Capture the cell that displays the provided text and extract its (X, Y) central coordinate. 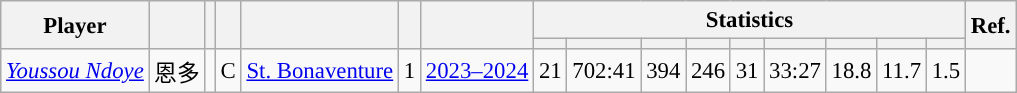
Youssou Ndoye (75, 71)
21 (550, 71)
31 (746, 71)
Statistics (750, 20)
2023–2024 (476, 71)
246 (708, 71)
394 (664, 71)
Ref. (990, 25)
恩多 (177, 71)
C (228, 71)
11.7 (902, 71)
1.5 (946, 71)
18.8 (851, 71)
702:41 (604, 71)
Player (75, 25)
33:27 (796, 71)
1 (409, 71)
St. Bonaventure (320, 71)
